Extract the [x, y] coordinate from the center of the cell holding the provided text.  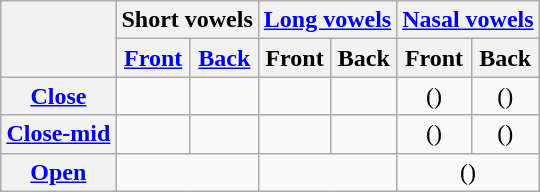
Close [58, 96]
Short vowels [187, 20]
Nasal vowels [468, 20]
Open [58, 172]
Long vowels [327, 20]
Close-mid [58, 134]
